Capture the cell that displays the provided text and extract its (x, y) central coordinate. 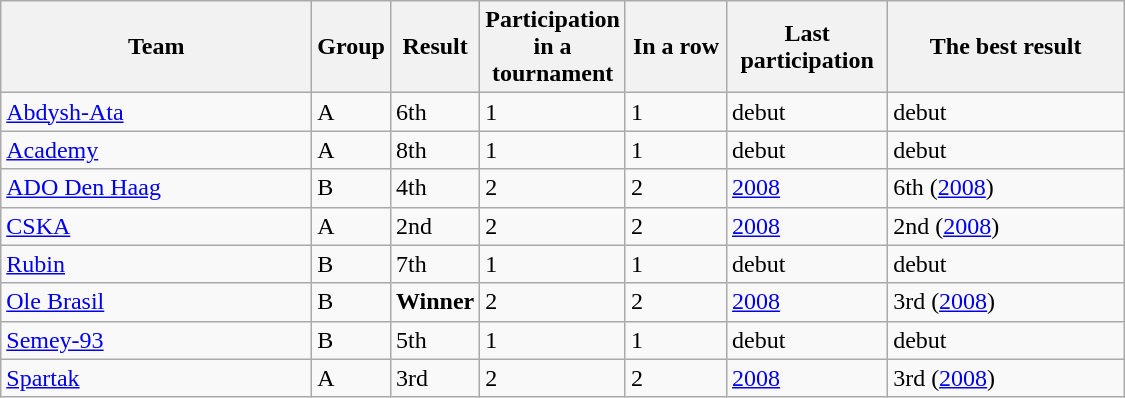
8th (434, 150)
Team (156, 47)
3rd (434, 378)
Winner (434, 302)
CSKA (156, 226)
Rubin (156, 264)
Group (352, 47)
Ole Brasil (156, 302)
Result (434, 47)
2nd (2008) (1006, 226)
Last participation (808, 47)
ADO Den Haag (156, 188)
4th (434, 188)
Spartak (156, 378)
5th (434, 340)
Abdysh-Ata (156, 112)
6th (2008) (1006, 188)
Academy (156, 150)
7th (434, 264)
А (352, 378)
Participation in a tournament (553, 47)
6th (434, 112)
In a row (676, 47)
The best result (1006, 47)
Semey-93 (156, 340)
2nd (434, 226)
